Identify which cell holds the provided text, then report its [X, Y] central coordinate. 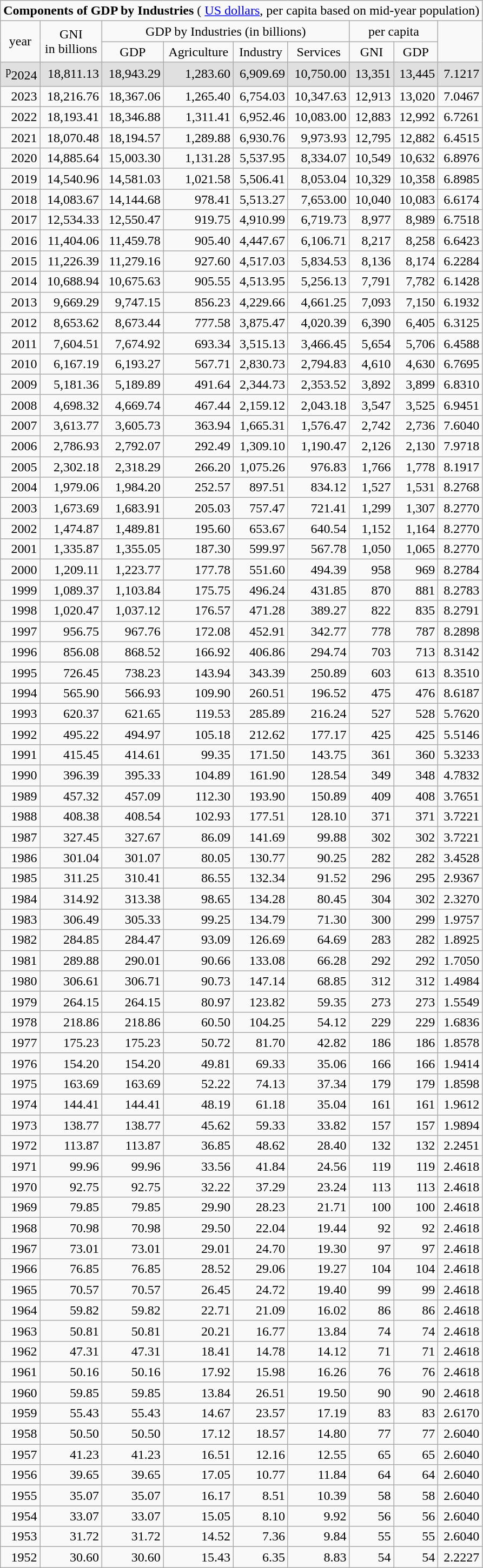
104.25 [261, 1022]
1,489.81 [133, 529]
295 [416, 878]
12,795 [372, 138]
567.71 [198, 364]
835 [416, 611]
8,174 [416, 261]
3.7651 [460, 796]
14.80 [319, 1434]
1,152 [372, 529]
8,977 [372, 220]
48.62 [261, 1146]
1973 [21, 1125]
Services [319, 52]
6.1428 [460, 282]
21.09 [261, 1310]
98.65 [198, 899]
26.45 [198, 1290]
496.24 [261, 590]
22.71 [198, 1310]
14.67 [198, 1413]
8,217 [372, 241]
1983 [21, 919]
61.18 [261, 1105]
18.41 [198, 1351]
171.50 [261, 755]
60.50 [198, 1022]
1996 [21, 652]
311.25 [71, 878]
105.18 [198, 734]
1982 [21, 940]
8.2784 [460, 570]
49.81 [198, 1063]
13,020 [416, 96]
1,527 [372, 488]
360 [416, 755]
348 [416, 776]
8.2783 [460, 590]
66.28 [319, 960]
1969 [21, 1207]
969 [416, 570]
956.75 [71, 631]
8,653.62 [71, 323]
1961 [21, 1372]
905.55 [198, 282]
294.74 [319, 652]
6,167.19 [71, 364]
2,742 [372, 425]
1,673.69 [71, 508]
11,279.16 [133, 261]
1.7050 [460, 960]
3,547 [372, 405]
396.39 [71, 776]
2,130 [416, 446]
22.04 [261, 1228]
99.88 [319, 837]
17.12 [198, 1434]
6,405 [416, 323]
822 [372, 611]
757.47 [261, 508]
18,216.76 [71, 96]
491.64 [198, 384]
141.69 [261, 837]
1,289.88 [198, 138]
20.21 [198, 1331]
1.9894 [460, 1125]
5.5146 [460, 734]
2.2451 [460, 1146]
1992 [21, 734]
1977 [21, 1043]
7,093 [372, 302]
1,311.41 [198, 117]
19.40 [319, 1290]
28.52 [198, 1269]
856.23 [198, 302]
897.51 [261, 488]
528 [416, 713]
7,653.00 [319, 199]
7.1217 [460, 75]
1,050 [372, 549]
978.41 [198, 199]
35.06 [319, 1063]
10,632 [416, 158]
494.97 [133, 734]
Agriculture [198, 52]
613 [416, 672]
881 [416, 590]
551.60 [261, 570]
1980 [21, 981]
301.07 [133, 858]
14.78 [261, 1351]
1963 [21, 1331]
10,750.00 [319, 75]
19.44 [319, 1228]
8,989 [416, 220]
6.9451 [460, 405]
9.84 [319, 1537]
2,043.18 [319, 405]
1.5549 [460, 1002]
2.2227 [460, 1557]
128.54 [319, 776]
10,040 [372, 199]
284.47 [133, 940]
2011 [21, 343]
10,083 [416, 199]
285.89 [261, 713]
2012 [21, 323]
6.2284 [460, 261]
33.56 [198, 1166]
1,190.47 [319, 446]
6,390 [372, 323]
1,164 [416, 529]
9.92 [319, 1516]
3,466.45 [319, 343]
7.36 [261, 1537]
1,037.12 [133, 611]
363.94 [198, 425]
5,189.89 [133, 384]
17.05 [198, 1475]
23.24 [319, 1187]
327.45 [71, 837]
7,604.51 [71, 343]
1,335.87 [71, 549]
1955 [21, 1496]
9,973.93 [319, 138]
1981 [21, 960]
292.49 [198, 446]
2023 [21, 96]
2010 [21, 364]
6,930.76 [261, 138]
8.2768 [460, 488]
6,193.27 [133, 364]
59.35 [319, 1002]
408 [416, 796]
967.76 [133, 631]
14.12 [319, 1351]
195.60 [198, 529]
GNI [372, 52]
21.71 [319, 1207]
130.77 [261, 858]
6.8985 [460, 179]
2005 [21, 467]
653.67 [261, 529]
777.58 [198, 323]
343.39 [261, 672]
29.90 [198, 1207]
16.17 [198, 1496]
2004 [21, 488]
12,550.47 [133, 220]
15.43 [198, 1557]
1979 [21, 1002]
1,089.37 [71, 590]
310.41 [133, 878]
565.90 [71, 693]
16.51 [198, 1454]
14,144.68 [133, 199]
69.33 [261, 1063]
4,669.74 [133, 405]
2008 [21, 405]
1953 [21, 1537]
p2024 [21, 75]
10,347.63 [319, 96]
1960 [21, 1392]
19.50 [319, 1392]
10,675.63 [133, 282]
395.33 [133, 776]
15,003.30 [133, 158]
29.06 [261, 1269]
1.9612 [460, 1105]
4,447.67 [261, 241]
132.34 [261, 878]
GDP by Industries (in billions) [226, 31]
6.7261 [460, 117]
18,346.88 [133, 117]
1976 [21, 1063]
37.29 [261, 1187]
1,283.60 [198, 75]
313.38 [133, 899]
2,344.73 [261, 384]
2019 [21, 179]
2002 [21, 529]
2,830.73 [261, 364]
177.51 [261, 817]
18,193.41 [71, 117]
1984 [21, 899]
5.7620 [460, 713]
14,540.96 [71, 179]
54.12 [319, 1022]
2,736 [416, 425]
431.85 [319, 590]
1965 [21, 1290]
26.51 [261, 1392]
205.03 [198, 508]
2007 [21, 425]
1,103.84 [133, 590]
7.9718 [460, 446]
1959 [21, 1413]
1952 [21, 1557]
8.83 [319, 1557]
868.52 [133, 652]
6.7518 [460, 220]
856.08 [71, 652]
306.61 [71, 981]
143.75 [319, 755]
4,610 [372, 364]
102.93 [198, 817]
250.89 [319, 672]
42.82 [319, 1043]
290.01 [133, 960]
2,794.83 [319, 364]
35.04 [319, 1105]
1999 [21, 590]
18.57 [261, 1434]
4,661.25 [319, 302]
306.49 [71, 919]
1,979.06 [71, 488]
2,792.07 [133, 446]
1978 [21, 1022]
12,992 [416, 117]
1.4984 [460, 981]
8,136 [372, 261]
7.6040 [460, 425]
134.79 [261, 919]
1,778 [416, 467]
per capita [394, 31]
1,984.20 [133, 488]
1.8578 [460, 1043]
342.77 [319, 631]
1,131.28 [198, 158]
870 [372, 590]
3,875.47 [261, 323]
1966 [21, 1269]
99.35 [198, 755]
4,910.99 [261, 220]
406.86 [261, 652]
9,747.15 [133, 302]
6.6174 [460, 199]
18,943.29 [133, 75]
8,258 [416, 241]
2020 [21, 158]
1974 [21, 1105]
166.92 [198, 652]
109.90 [198, 693]
1958 [21, 1434]
1986 [21, 858]
2,302.18 [71, 467]
1.8598 [460, 1084]
3,525 [416, 405]
8.6187 [460, 693]
36.85 [198, 1146]
494.39 [319, 570]
15.05 [198, 1516]
408.38 [71, 817]
161.90 [261, 776]
1,531 [416, 488]
year [21, 42]
284.85 [71, 940]
8.3142 [460, 652]
6.6423 [460, 241]
2,353.52 [319, 384]
3,605.73 [133, 425]
2,126 [372, 446]
Components of GDP by Industries ( US dollars, per capita based on mid-year population) [241, 11]
415.45 [71, 755]
12,883 [372, 117]
1.8925 [460, 940]
4.7832 [460, 776]
1957 [21, 1454]
99.25 [198, 919]
93.09 [198, 940]
703 [372, 652]
8,053.04 [319, 179]
471.28 [261, 611]
738.23 [133, 672]
12.16 [261, 1454]
2.9367 [460, 878]
409 [372, 796]
7,150 [416, 302]
1971 [21, 1166]
7,782 [416, 282]
2017 [21, 220]
8.10 [261, 1516]
599.97 [261, 549]
29.50 [198, 1228]
8.1917 [460, 467]
9,669.29 [71, 302]
175.75 [198, 590]
86.55 [198, 878]
212.62 [261, 734]
726.45 [71, 672]
778 [372, 631]
1975 [21, 1084]
6,952.46 [261, 117]
289.88 [71, 960]
5,513.27 [261, 199]
640.54 [319, 529]
64.69 [319, 940]
177.17 [319, 734]
7,791 [372, 282]
1989 [21, 796]
1,766 [372, 467]
2006 [21, 446]
80.97 [198, 1002]
2016 [21, 241]
13,351 [372, 75]
80.05 [198, 858]
133.08 [261, 960]
14,581.03 [133, 179]
3,613.77 [71, 425]
50.72 [198, 1043]
4,517.03 [261, 261]
283 [372, 940]
177.78 [198, 570]
976.83 [319, 467]
86.09 [198, 837]
74.13 [261, 1084]
8.2791 [460, 611]
457.09 [133, 796]
314.92 [71, 899]
4,630 [416, 364]
11,226.39 [71, 261]
10,083.00 [319, 117]
8,673.44 [133, 323]
620.37 [71, 713]
12,534.33 [71, 220]
68.85 [319, 981]
1,020.47 [71, 611]
90.73 [198, 981]
527 [372, 713]
349 [372, 776]
6.4515 [460, 138]
6.4588 [460, 343]
299 [416, 919]
927.60 [198, 261]
1985 [21, 878]
GNIin billions [71, 42]
1,474.87 [71, 529]
6,106.71 [319, 241]
5,506.41 [261, 179]
33.82 [319, 1125]
80.45 [319, 899]
6.8976 [460, 158]
2,318.29 [133, 467]
1.9414 [460, 1063]
2003 [21, 508]
18,070.48 [71, 138]
958 [372, 570]
1972 [21, 1146]
905.40 [198, 241]
1967 [21, 1249]
37.34 [319, 1084]
11,404.06 [71, 241]
2009 [21, 384]
1997 [21, 631]
2,159.12 [261, 405]
216.24 [319, 713]
919.75 [198, 220]
24.72 [261, 1290]
19.30 [319, 1249]
2000 [21, 570]
119.53 [198, 713]
475 [372, 693]
566.93 [133, 693]
10,688.94 [71, 282]
10,549 [372, 158]
12,913 [372, 96]
1,307 [416, 508]
1998 [21, 611]
1995 [21, 672]
6,754.03 [261, 96]
252.57 [198, 488]
2001 [21, 549]
28.40 [319, 1146]
172.08 [198, 631]
41.84 [261, 1166]
8.2898 [460, 631]
1,576.47 [319, 425]
143.94 [198, 672]
7.0467 [460, 96]
713 [416, 652]
414.61 [133, 755]
23.57 [261, 1413]
18,367.06 [133, 96]
5,654 [372, 343]
5,706 [416, 343]
11,459.78 [133, 241]
1,309.10 [261, 446]
14,885.64 [71, 158]
4,698.32 [71, 405]
Industry [261, 52]
8,334.07 [319, 158]
1987 [21, 837]
2.3270 [460, 899]
1994 [21, 693]
1,065 [416, 549]
2014 [21, 282]
19.27 [319, 1269]
1,223.77 [133, 570]
90.25 [319, 858]
1991 [21, 755]
6.1932 [460, 302]
1,683.91 [133, 508]
306.71 [133, 981]
16.77 [261, 1331]
361 [372, 755]
5,181.36 [71, 384]
13,445 [416, 75]
4,229.66 [261, 302]
1,075.26 [261, 467]
32.22 [198, 1187]
1993 [21, 713]
90.66 [198, 960]
787 [416, 631]
1,209.11 [71, 570]
10.77 [261, 1475]
452.91 [261, 631]
4,513.95 [261, 282]
6.7695 [460, 364]
567.78 [319, 549]
10,329 [372, 179]
834.12 [319, 488]
128.10 [319, 817]
266.20 [198, 467]
1962 [21, 1351]
3.4528 [460, 858]
196.52 [319, 693]
5,537.95 [261, 158]
5,834.53 [319, 261]
5.3233 [460, 755]
621.65 [133, 713]
693.34 [198, 343]
18,811.13 [71, 75]
18,194.57 [133, 138]
1,355.05 [133, 549]
1990 [21, 776]
16.26 [319, 1372]
1,021.58 [198, 179]
14,083.67 [71, 199]
147.14 [261, 981]
6.3125 [460, 323]
10.39 [319, 1496]
603 [372, 672]
327.67 [133, 837]
11.84 [319, 1475]
187.30 [198, 549]
2,786.93 [71, 446]
296 [372, 878]
71.30 [319, 919]
104.89 [198, 776]
476 [416, 693]
2013 [21, 302]
150.89 [319, 796]
457.32 [71, 796]
1954 [21, 1516]
12,882 [416, 138]
81.70 [261, 1043]
17.92 [198, 1372]
126.69 [261, 940]
1968 [21, 1228]
2.6170 [460, 1413]
305.33 [133, 919]
389.27 [319, 611]
7,674.92 [133, 343]
123.82 [261, 1002]
8.3510 [460, 672]
304 [372, 899]
12.55 [319, 1454]
260.51 [261, 693]
2022 [21, 117]
134.28 [261, 899]
6,909.69 [261, 75]
112.30 [198, 796]
1,299 [372, 508]
52.22 [198, 1084]
495.22 [71, 734]
1956 [21, 1475]
1,265.40 [198, 96]
10,358 [416, 179]
408.54 [133, 817]
45.62 [198, 1125]
48.19 [198, 1105]
2021 [21, 138]
193.90 [261, 796]
467.44 [198, 405]
15.98 [261, 1372]
24.70 [261, 1249]
59.33 [261, 1125]
1988 [21, 817]
1964 [21, 1310]
91.52 [319, 878]
1970 [21, 1187]
4,020.39 [319, 323]
6.35 [261, 1557]
2018 [21, 199]
5,256.13 [319, 282]
1,665.31 [261, 425]
1.9757 [460, 919]
1.6836 [460, 1022]
24.56 [319, 1166]
16.02 [319, 1310]
300 [372, 919]
8.51 [261, 1496]
28.23 [261, 1207]
6,719.73 [319, 220]
176.57 [198, 611]
3,899 [416, 384]
29.01 [198, 1249]
3,515.13 [261, 343]
721.41 [319, 508]
2015 [21, 261]
17.19 [319, 1413]
14.52 [198, 1537]
3,892 [372, 384]
301.04 [71, 858]
6.8310 [460, 384]
